From the cell containing the given text, extract its center point as [x, y] coordinate. 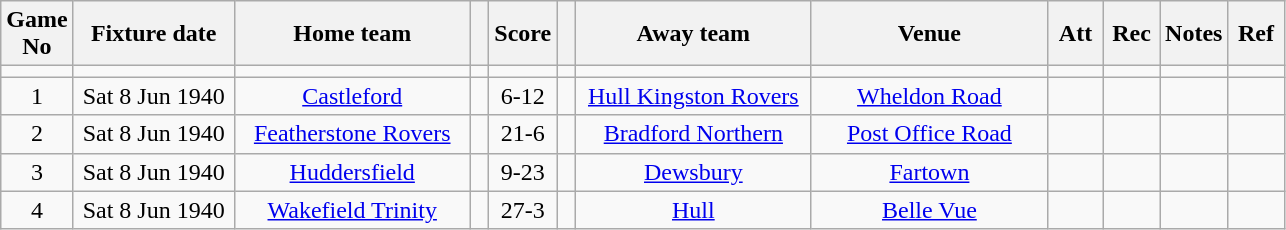
Game No [37, 34]
Notes [1194, 34]
6-12 [523, 96]
Wheldon Road [929, 96]
Bradford Northern [693, 134]
Score [523, 34]
4 [37, 210]
Belle Vue [929, 210]
Castleford [352, 96]
27-3 [523, 210]
Huddersfield [352, 172]
1 [37, 96]
9-23 [523, 172]
Fixture date [154, 34]
Post Office Road [929, 134]
Dewsbury [693, 172]
Fartown [929, 172]
Featherstone Rovers [352, 134]
2 [37, 134]
Rec [1132, 34]
Away team [693, 34]
3 [37, 172]
Ref [1256, 34]
Wakefield Trinity [352, 210]
Att [1075, 34]
Venue [929, 34]
Hull [693, 210]
Hull Kingston Rovers [693, 96]
21-6 [523, 134]
Home team [352, 34]
